Capture the cell that displays the provided text and extract its [X, Y] central coordinate. 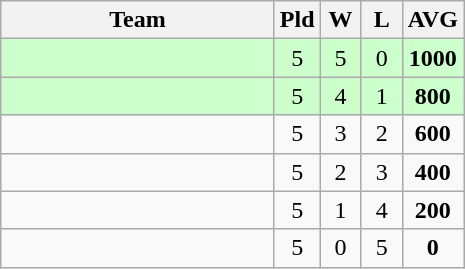
AVG [432, 20]
400 [432, 172]
800 [432, 96]
600 [432, 134]
200 [432, 210]
W [340, 20]
Pld [297, 20]
L [382, 20]
1000 [432, 58]
Team [138, 20]
